Extract the (X, Y) coordinate from the center of the cell holding the provided text.  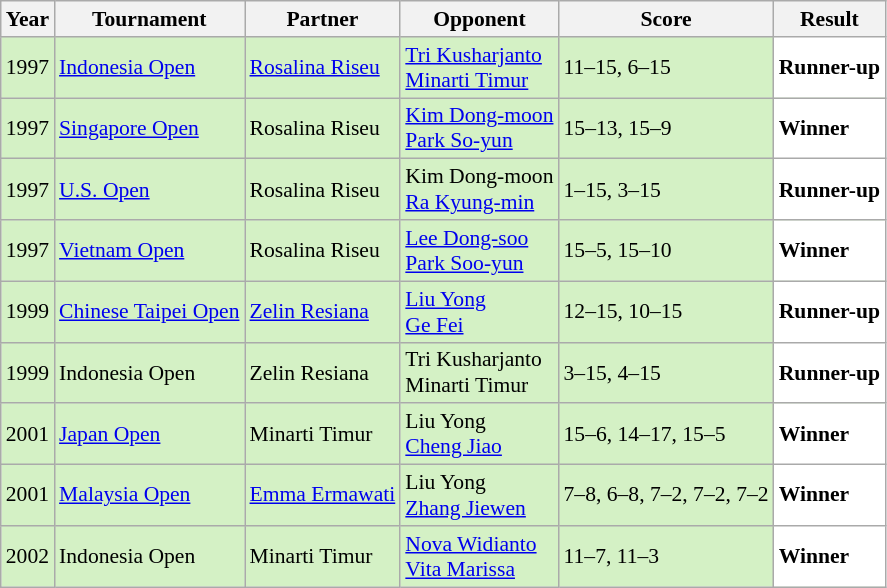
Lee Dong-soo Park Soo-yun (479, 250)
Year (28, 19)
Liu Yong Zhang Jiewen (479, 496)
15–13, 15–9 (666, 128)
Score (666, 19)
Kim Dong-moon Park So-yun (479, 128)
Nova Widianto Vita Marissa (479, 556)
Singapore Open (149, 128)
Emma Ermawati (322, 496)
Japan Open (149, 434)
11–15, 6–15 (666, 68)
Kim Dong-moon Ra Kyung-min (479, 190)
11–7, 11–3 (666, 556)
1–15, 3–15 (666, 190)
Result (830, 19)
7–8, 6–8, 7–2, 7–2, 7–2 (666, 496)
2002 (28, 556)
3–15, 4–15 (666, 372)
Chinese Taipei Open (149, 312)
Partner (322, 19)
U.S. Open (149, 190)
Opponent (479, 19)
15–5, 15–10 (666, 250)
Tournament (149, 19)
Liu Yong Cheng Jiao (479, 434)
Malaysia Open (149, 496)
15–6, 14–17, 15–5 (666, 434)
Liu Yong Ge Fei (479, 312)
12–15, 10–15 (666, 312)
Vietnam Open (149, 250)
